Return [X, Y] of the center of cell containing provided text 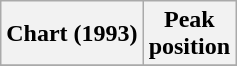
Peakposition [189, 34]
Chart (1993) [72, 34]
